Pinpoint the cell where the given text exists, returning its (x, y) midpoint coordinate. 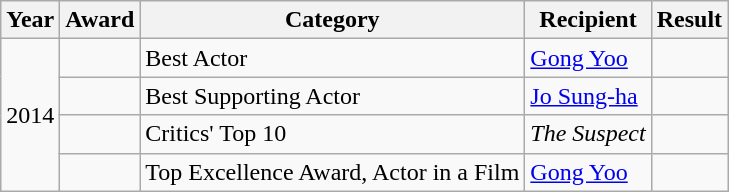
Best Actor (332, 58)
Jo Sung-ha (588, 96)
Recipient (588, 20)
Award (100, 20)
Result (689, 20)
Best Supporting Actor (332, 96)
Category (332, 20)
2014 (30, 115)
The Suspect (588, 134)
Critics' Top 10 (332, 134)
Top Excellence Award, Actor in a Film (332, 172)
Year (30, 20)
